Provide the [x, y] coordinate of the cell's center where the given text is located.  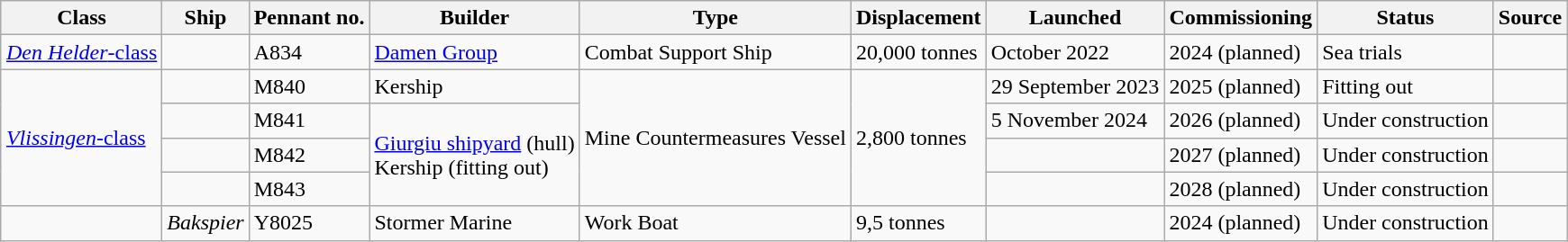
2026 (planned) [1241, 121]
Den Helder-class [81, 52]
Displacement [918, 18]
2025 (planned) [1241, 86]
5 November 2024 [1075, 121]
M842 [309, 155]
29 September 2023 [1075, 86]
Kership [474, 86]
9,5 tonnes [918, 223]
October 2022 [1075, 52]
Launched [1075, 18]
Sea trials [1406, 52]
Fitting out [1406, 86]
2,800 tonnes [918, 138]
Class [81, 18]
Stormer Marine [474, 223]
Bakspier [205, 223]
Y8025 [309, 223]
Builder [474, 18]
A834 [309, 52]
Status [1406, 18]
M841 [309, 121]
Source [1530, 18]
2027 (planned) [1241, 155]
Work Boat [716, 223]
Damen Group [474, 52]
20,000 tonnes [918, 52]
Ship [205, 18]
Pennant no. [309, 18]
Type [716, 18]
Vlissingen-class [81, 138]
M843 [309, 189]
Mine Countermeasures Vessel [716, 138]
2028 (planned) [1241, 189]
Combat Support Ship [716, 52]
Giurgiu shipyard (hull) Kership (fitting out) [474, 155]
Commissioning [1241, 18]
M840 [309, 86]
